Pinpoint the cell where the given text exists, returning its [X, Y] midpoint coordinate. 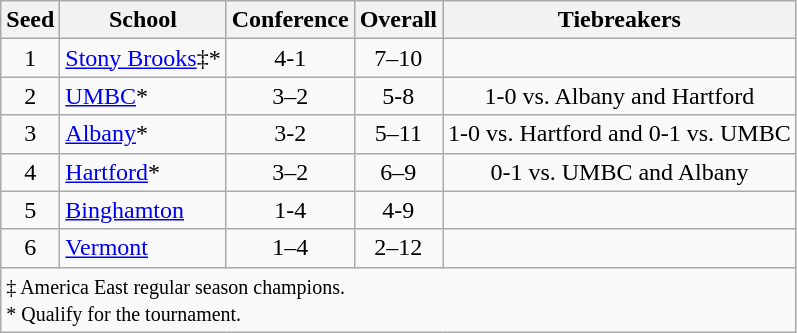
3 [30, 134]
0-1 vs. UMBC and Albany [620, 172]
Tiebreakers [620, 20]
School [143, 20]
UMBC* [143, 96]
Seed [30, 20]
4-1 [290, 58]
6–9 [398, 172]
1-0 vs. Albany and Hartford [620, 96]
5 [30, 210]
‡ America East regular season champions.* Qualify for the tournament. [398, 300]
2 [30, 96]
2–12 [398, 248]
3-2 [290, 134]
Vermont [143, 248]
7–10 [398, 58]
4-9 [398, 210]
Albany* [143, 134]
1-0 vs. Hartford and 0-1 vs. UMBC [620, 134]
6 [30, 248]
4 [30, 172]
Stony Brooks‡* [143, 58]
1-4 [290, 210]
Overall [398, 20]
Binghamton [143, 210]
1 [30, 58]
1–4 [290, 248]
5–11 [398, 134]
Conference [290, 20]
5-8 [398, 96]
Hartford* [143, 172]
